Capture the cell that displays the provided text and extract its (X, Y) central coordinate. 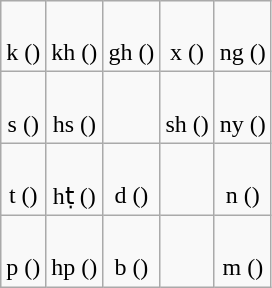
x () (187, 36)
ng () (242, 36)
d () (132, 180)
p () (24, 250)
hp () (74, 250)
t () (24, 180)
hṭ () (74, 180)
ny () (242, 108)
gh () (132, 36)
n () (242, 180)
kh () (74, 36)
m () (242, 250)
b () (132, 250)
hs () (74, 108)
k () (24, 36)
sh () (187, 108)
s () (24, 108)
